Determine the (X, Y) coordinate at the center of the cell enclosing the given text.  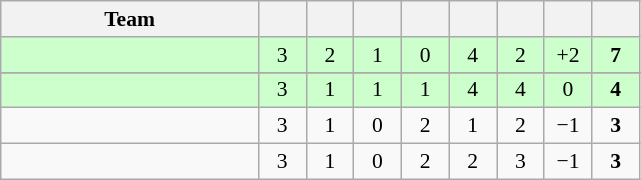
Team (130, 19)
7 (616, 55)
+2 (568, 55)
